Detect which cell encompasses the target text, then output its (x, y) center coordinate. 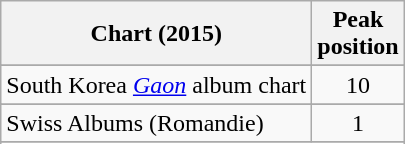
South Korea Gaon album chart (156, 85)
Peakposition (358, 34)
Swiss Albums (Romandie) (156, 123)
1 (358, 123)
Chart (2015) (156, 34)
10 (358, 85)
